Detect which cell encompasses the target text, then output its (X, Y) center coordinate. 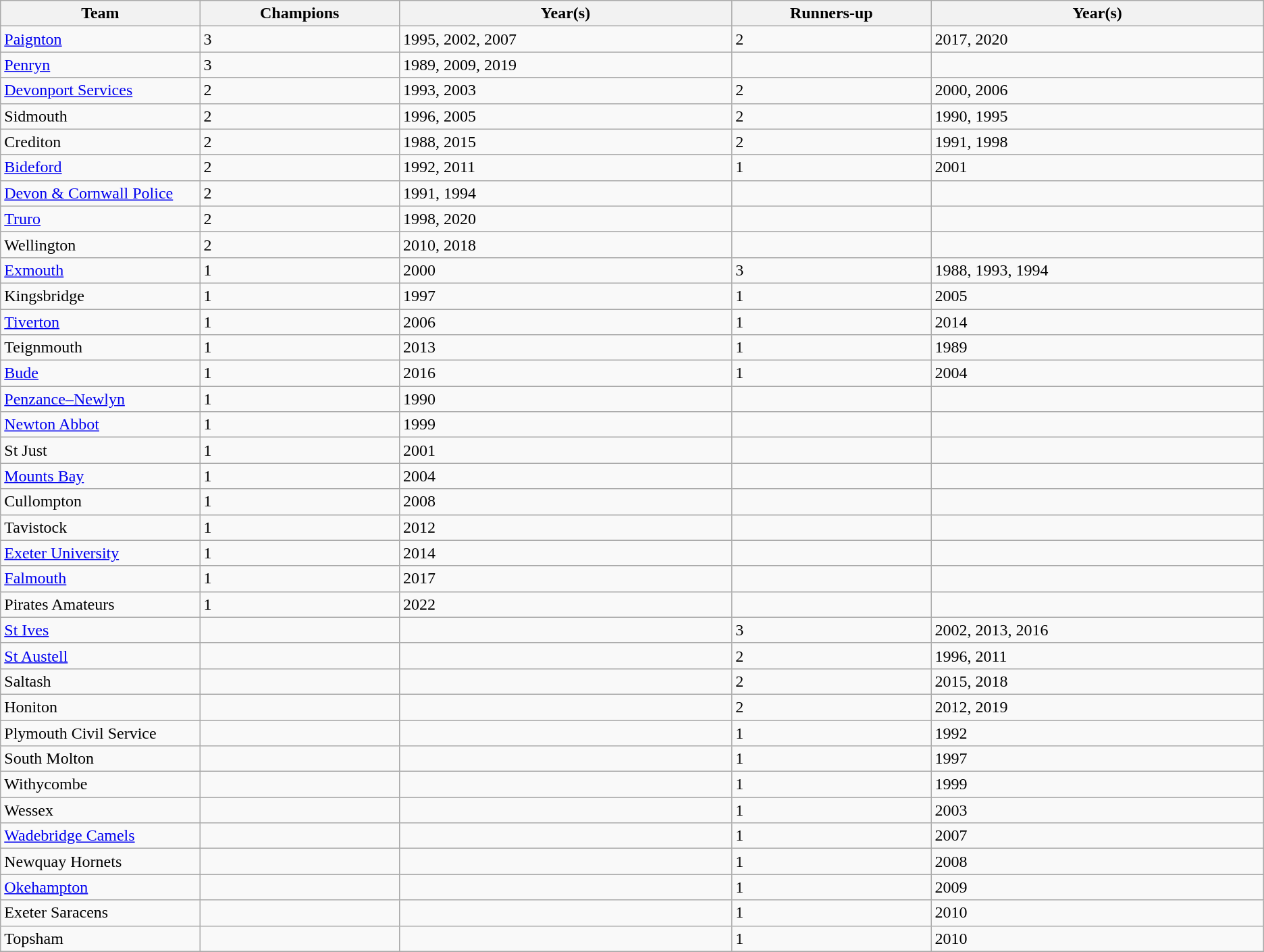
Penzance–Newlyn (100, 399)
2003 (1097, 810)
1992 (1097, 733)
Wadebridge Camels (100, 836)
1998, 2020 (565, 219)
1988, 2015 (565, 142)
Devon & Cornwall Police (100, 193)
2013 (565, 348)
1992, 2011 (565, 167)
Mounts Bay (100, 476)
2015, 2018 (1097, 681)
2010, 2018 (565, 244)
2017 (565, 579)
1989 (1097, 348)
1991, 1998 (1097, 142)
1991, 1994 (565, 193)
Withycombe (100, 785)
2000, 2006 (1097, 90)
1989, 2009, 2019 (565, 65)
1996, 2005 (565, 116)
2012, 2019 (1097, 707)
Topsham (100, 938)
Sidmouth (100, 116)
Team (100, 14)
Devonport Services (100, 90)
2017, 2020 (1097, 39)
1993, 2003 (565, 90)
Exmouth (100, 270)
2009 (1097, 887)
St Just (100, 450)
Kingsbridge (100, 296)
Falmouth (100, 579)
Truro (100, 219)
Tiverton (100, 322)
1990 (565, 399)
Plymouth Civil Service (100, 733)
Okehampton (100, 887)
1995, 2002, 2007 (565, 39)
1996, 2011 (1097, 656)
2002, 2013, 2016 (1097, 630)
2016 (565, 373)
Bude (100, 373)
Exeter Saracens (100, 913)
Bideford (100, 167)
Saltash (100, 681)
Pirates Amateurs (100, 604)
Tavistock (100, 527)
1990, 1995 (1097, 116)
Wellington (100, 244)
Honiton (100, 707)
Newquay Hornets (100, 862)
Wessex (100, 810)
2012 (565, 527)
2000 (565, 270)
St Austell (100, 656)
2006 (565, 322)
Penryn (100, 65)
2007 (1097, 836)
Cullompton (100, 502)
Paignton (100, 39)
Runners-up (832, 14)
St Ives (100, 630)
2005 (1097, 296)
Exeter University (100, 553)
2022 (565, 604)
South Molton (100, 759)
Teignmouth (100, 348)
Newton Abbot (100, 425)
Crediton (100, 142)
1988, 1993, 1994 (1097, 270)
Champions (300, 14)
